Return the (x, y) coordinate for the center point of the cell that contains the specified text.  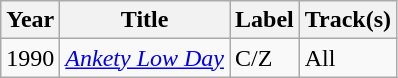
Year (30, 20)
All (348, 58)
Track(s) (348, 20)
C/Z (265, 58)
Ankety Low Day (145, 58)
Title (145, 20)
1990 (30, 58)
Label (265, 20)
